From the cell containing the given text, extract its center point as (x, y) coordinate. 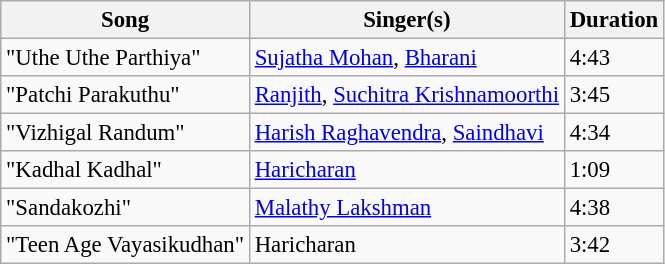
4:34 (614, 133)
Sujatha Mohan, Bharani (406, 58)
Song (126, 20)
Ranjith, Suchitra Krishnamoorthi (406, 95)
3:45 (614, 95)
"Kadhal Kadhal" (126, 170)
4:43 (614, 58)
"Uthe Uthe Parthiya" (126, 58)
"Teen Age Vayasikudhan" (126, 245)
"Vizhigal Randum" (126, 133)
1:09 (614, 170)
3:42 (614, 245)
Malathy Lakshman (406, 208)
Singer(s) (406, 20)
"Sandakozhi" (126, 208)
Duration (614, 20)
Harish Raghavendra, Saindhavi (406, 133)
"Patchi Parakuthu" (126, 95)
4:38 (614, 208)
